Return (x, y) of the center of cell containing provided text 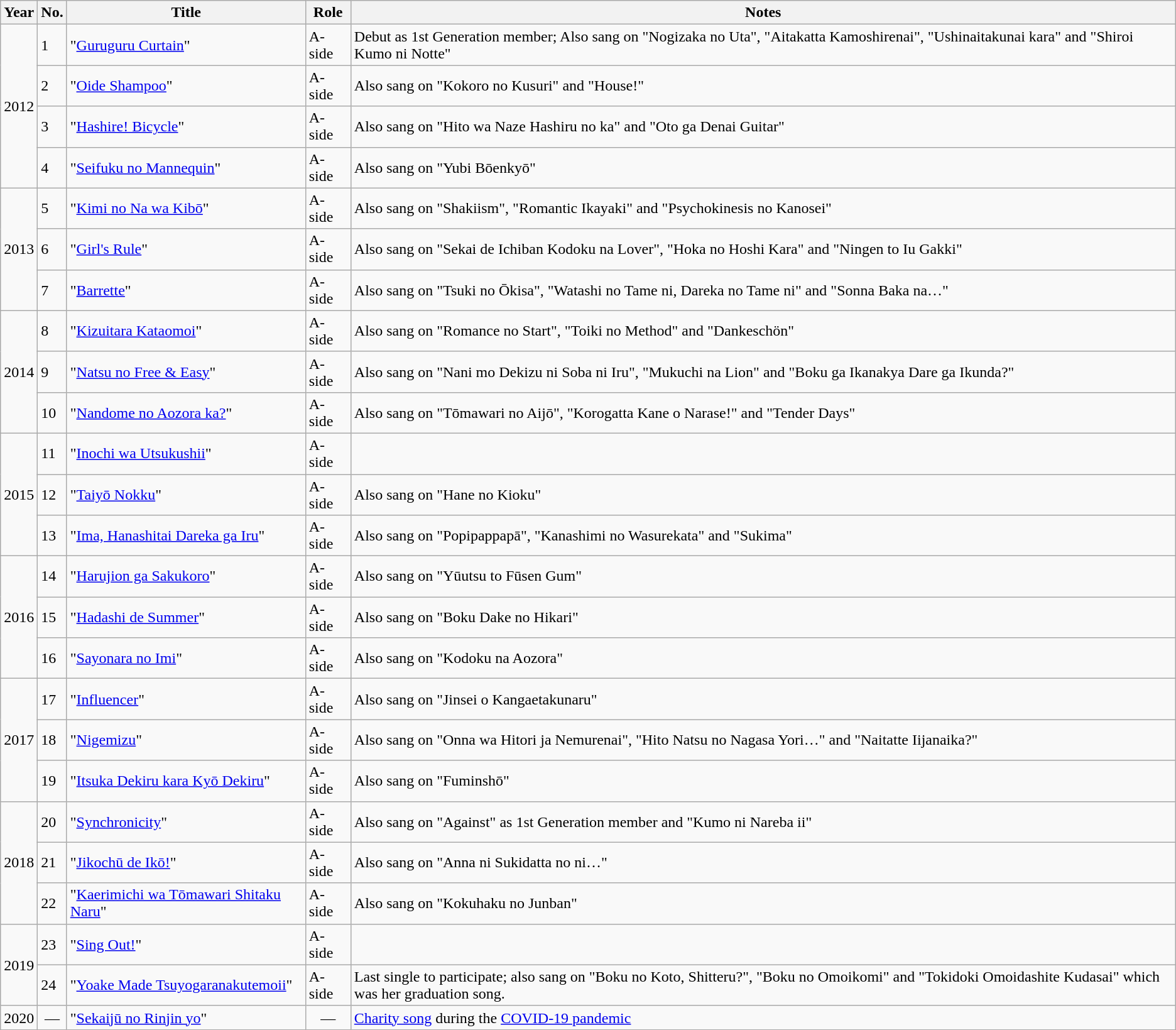
3 (52, 127)
2014 (19, 372)
6 (52, 249)
Year (19, 13)
"Natsu no Free & Easy" (186, 372)
Also sang on "Fuminshō" (763, 781)
Also sang on "Nani mo Dekizu ni Soba ni Iru", "Mukuchi na Lion" and "Boku ga Ikanakya Dare ga Ikunda?" (763, 372)
"Nigemizu" (186, 740)
"Sayonara no Imi" (186, 659)
Also sang on "Against" as 1st Generation member and "Kumo ni Nareba ii" (763, 822)
"Hashire! Bicycle" (186, 127)
11 (52, 454)
23 (52, 944)
"Seifuku no Mannequin" (186, 167)
2018 (19, 862)
"Hadashi de Summer" (186, 617)
Also sang on "Popipappapā", "Kanashimi no Wasurekata" and "Sukima" (763, 535)
2019 (19, 965)
"Kimi no Na wa Kibō" (186, 209)
10 (52, 412)
Title (186, 13)
2013 (19, 249)
"Nandome no Aozora ka?" (186, 412)
"Sing Out!" (186, 944)
Also sang on "Anna ni Sukidatta no ni…" (763, 862)
Also sang on "Sekai de Ichiban Kodoku na Lover", "Hoka no Hoshi Kara" and "Ningen to Iu Gakki" (763, 249)
2012 (19, 106)
13 (52, 535)
Also sang on "Boku Dake no Hikari" (763, 617)
Also sang on "Kodoku na Aozora" (763, 659)
5 (52, 209)
"Influencer" (186, 699)
Also sang on "Yūutsu to Fūsen Gum" (763, 577)
"Oide Shampoo" (186, 85)
Also sang on "Hane no Kioku" (763, 494)
14 (52, 577)
"Taiyō Nokku" (186, 494)
16 (52, 659)
Role (328, 13)
Also sang on "Yubi Bōenkyō" (763, 167)
"Inochi wa Utsukushii" (186, 454)
Also sang on "Kokoro no Kusuri" and "House!" (763, 85)
Also sang on "Tōmawari no Aijō", "Korogatta Kane o Narase!" and "Tender Days" (763, 412)
"Synchronicity" (186, 822)
15 (52, 617)
"Kaerimichi wa Tōmawari Shitaku Naru" (186, 904)
No. (52, 13)
7 (52, 290)
24 (52, 985)
"Kizuitara Kataomoi" (186, 331)
"Guruguru Curtain" (186, 45)
Also sang on "Shakiism", "Romantic Ikayaki" and "Psychokinesis no Kanosei" (763, 209)
2015 (19, 494)
Charity song during the COVID-19 pandemic (763, 1017)
"Jikochū de Ikō!" (186, 862)
Debut as 1st Generation member; Also sang on "Nogizaka no Uta", "Aitakatta Kamoshirenai", "Ushinaitakunai kara" and "Shiroi Kumo ni Notte" (763, 45)
Also sang on "Kokuhaku no Junban" (763, 904)
2016 (19, 617)
Also sang on "Jinsei o Kangaetakunaru" (763, 699)
"Sekaijū no Rinjin yo" (186, 1017)
17 (52, 699)
"Harujion ga Sakukoro" (186, 577)
Notes (763, 13)
2 (52, 85)
"Yoake Made Tsuyogaranakutemoii" (186, 985)
8 (52, 331)
2020 (19, 1017)
"Itsuka Dekiru kara Kyō Dekiru" (186, 781)
Also sang on "Hito wa Naze Hashiru no ka" and "Oto ga Denai Guitar" (763, 127)
2017 (19, 740)
4 (52, 167)
18 (52, 740)
21 (52, 862)
"Ima, Hanashitai Dareka ga Iru" (186, 535)
20 (52, 822)
9 (52, 372)
Also sang on "Onna wa Hitori ja Nemurenai", "Hito Natsu no Nagasa Yori…" and "Naitatte Iijanaika?" (763, 740)
12 (52, 494)
1 (52, 45)
"Girl's Rule" (186, 249)
Also sang on "Romance no Start", "Toiki no Method" and "Dankeschön" (763, 331)
"Barrette" (186, 290)
19 (52, 781)
22 (52, 904)
Also sang on "Tsuki no Ōkisa", "Watashi no Tame ni, Dareka no Tame ni" and "Sonna Baka na…" (763, 290)
